Determine the [x, y] coordinate at the center of the cell enclosing the given text.  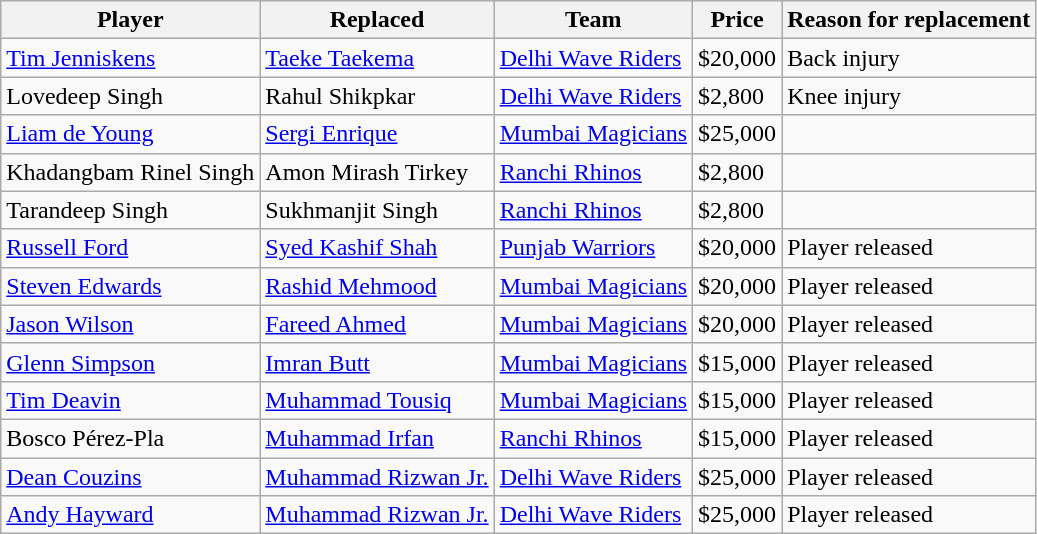
Muhammad Tousiq [377, 400]
Jason Wilson [130, 324]
Rahul Shikpkar [377, 96]
Fareed Ahmed [377, 324]
Khadangbam Rinel Singh [130, 172]
Dean Couzins [130, 477]
Lovedeep Singh [130, 96]
Back injury [909, 58]
Sergi Enrique [377, 134]
Liam de Young [130, 134]
Knee injury [909, 96]
Steven Edwards [130, 286]
Imran Butt [377, 362]
Syed Kashif Shah [377, 248]
Taeke Taekema [377, 58]
Tim Deavin [130, 400]
Russell Ford [130, 248]
Sukhmanjit Singh [377, 210]
Team [593, 20]
Muhammad Irfan [377, 438]
Glenn Simpson [130, 362]
Player [130, 20]
Punjab Warriors [593, 248]
Bosco Pérez-Pla [130, 438]
Replaced [377, 20]
Rashid Mehmood [377, 286]
Tarandeep Singh [130, 210]
Andy Hayward [130, 515]
Price [738, 20]
Amon Mirash Tirkey [377, 172]
Reason for replacement [909, 20]
Tim Jenniskens [130, 58]
